Return [x, y] of the center of cell containing provided text 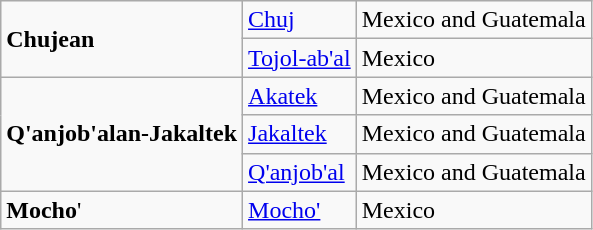
Akatek [300, 96]
Chujean [122, 39]
Tojol-ab'al [300, 58]
Chuj [300, 20]
Q'anjob'al [300, 172]
Q'anjob'alan-Jakaltek [122, 134]
Jakaltek [300, 134]
